Return the (x, y) coordinate for the center point of the cell that contains the specified text.  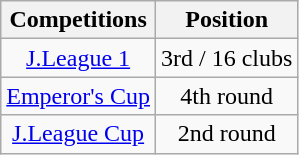
Competitions (78, 20)
J.League 1 (78, 58)
4th round (226, 96)
Emperor's Cup (78, 96)
Position (226, 20)
J.League Cup (78, 134)
3rd / 16 clubs (226, 58)
2nd round (226, 134)
